Extract the [x, y] coordinate from the center of the cell holding the provided text.  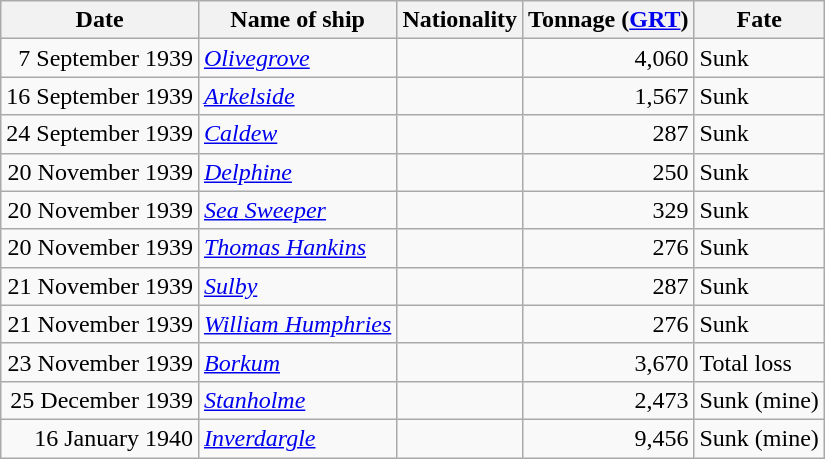
Tonnage (GRT) [608, 20]
9,456 [608, 438]
1,567 [608, 96]
Fate [759, 20]
3,670 [608, 362]
2,473 [608, 400]
Sulby [297, 286]
Sea Sweeper [297, 210]
24 September 1939 [100, 134]
16 September 1939 [100, 96]
4,060 [608, 58]
Nationality [460, 20]
23 November 1939 [100, 362]
Stanholme [297, 400]
Olivegrove [297, 58]
Total loss [759, 362]
Name of ship [297, 20]
Borkum [297, 362]
329 [608, 210]
Delphine [297, 172]
25 December 1939 [100, 400]
William Humphries [297, 324]
Caldew [297, 134]
16 January 1940 [100, 438]
Date [100, 20]
Arkelside [297, 96]
7 September 1939 [100, 58]
Thomas Hankins [297, 248]
250 [608, 172]
Inverdargle [297, 438]
